Search for the cell housing the specified text and yield its [x, y] center coordinate. 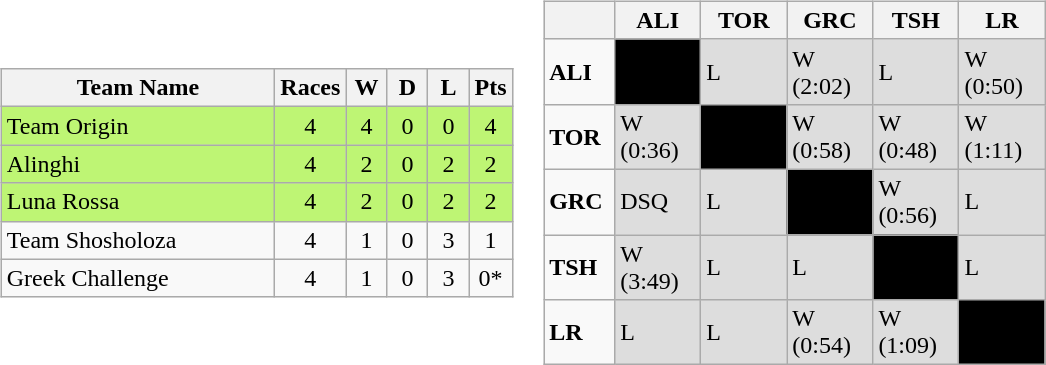
Team Origin [138, 126]
W (1:11) [1002, 136]
Alinghi [138, 164]
W (1:09) [916, 332]
W (0:50) [1002, 72]
Greek Challenge [138, 278]
W (0:56) [916, 202]
Races [310, 88]
Pts [490, 88]
W (0:48) [916, 136]
Luna Rossa [138, 202]
D [408, 88]
W [366, 88]
Team Name [138, 88]
W (0:54) [830, 332]
DSQ [658, 202]
W (0:36) [658, 136]
0* [490, 278]
W (0:58) [830, 136]
W (2:02) [830, 72]
Team Shosholoza [138, 240]
W (3:49) [658, 266]
